Return (X, Y) of the center of cell containing provided text 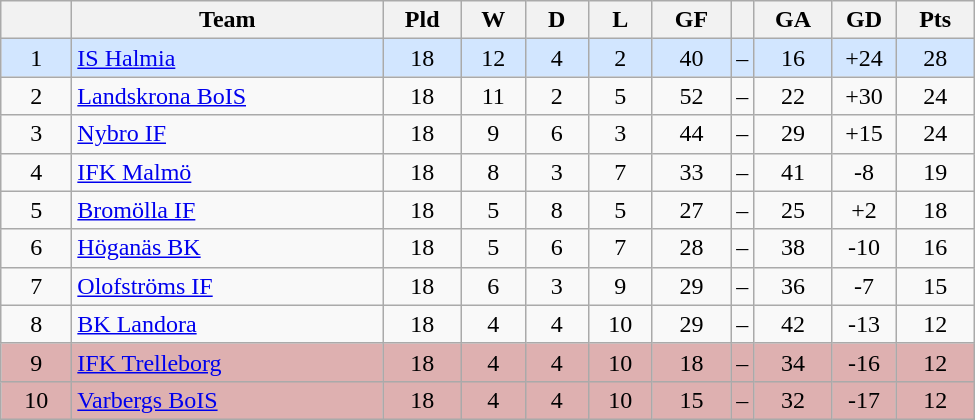
42 (794, 324)
GF (692, 20)
Varbergs BoIS (228, 400)
W (493, 20)
-10 (864, 248)
-8 (864, 172)
+15 (864, 134)
IFK Malmö (228, 172)
-13 (864, 324)
36 (794, 286)
Nybro IF (228, 134)
11 (493, 96)
32 (794, 400)
-16 (864, 362)
19 (936, 172)
Team (228, 20)
Olofströms IF (228, 286)
BK Landora (228, 324)
+30 (864, 96)
IFK Trelleborg (228, 362)
33 (692, 172)
+24 (864, 58)
44 (692, 134)
25 (794, 210)
Bromölla IF (228, 210)
GD (864, 20)
GA (794, 20)
Pts (936, 20)
IS Halmia (228, 58)
52 (692, 96)
40 (692, 58)
L (621, 20)
-17 (864, 400)
22 (794, 96)
-7 (864, 286)
1 (36, 58)
38 (794, 248)
Höganäs BK (228, 248)
+2 (864, 210)
41 (794, 172)
27 (692, 210)
34 (794, 362)
D (557, 20)
Pld (422, 20)
Landskrona BoIS (228, 96)
